Provide the (x, y) coordinate of the cell's center where the given text is located.  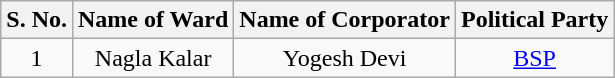
1 (37, 58)
S. No. (37, 20)
Nagla Kalar (152, 58)
Yogesh Devi (345, 58)
Name of Corporator (345, 20)
BSP (534, 58)
Name of Ward (152, 20)
Political Party (534, 20)
